Extract the [X, Y] coordinate from the center of the cell holding the provided text.  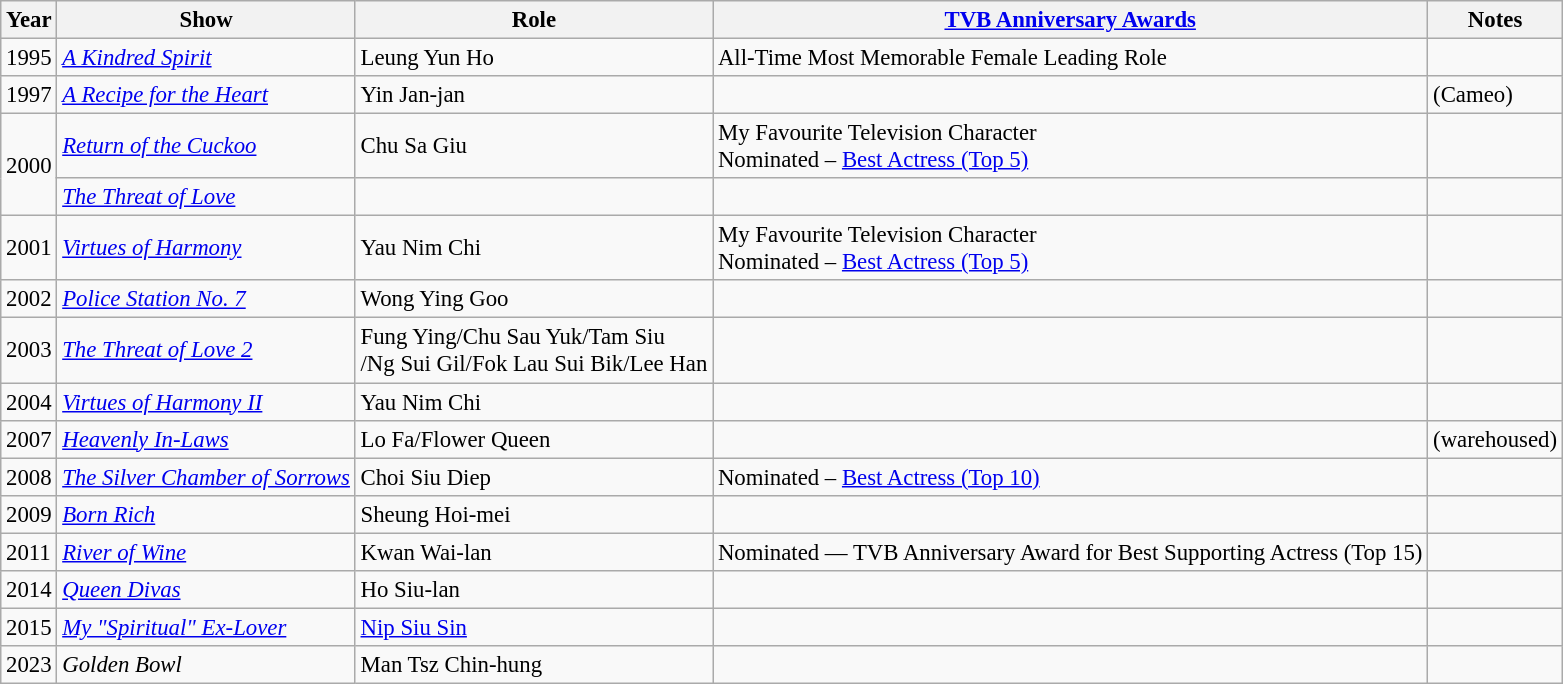
Virtues of Harmony [206, 248]
Leung Yun Ho [534, 58]
1995 [29, 58]
Choi Siu Diep [534, 477]
Nominated — TVB Anniversary Award for Best Supporting Actress (Top 15) [1070, 552]
2007 [29, 439]
2000 [29, 165]
Born Rich [206, 514]
Return of the Cuckoo [206, 146]
The Silver Chamber of Sorrows [206, 477]
2009 [29, 514]
Lo Fa/Flower Queen [534, 439]
Ho Siu-lan [534, 590]
A Recipe for the Heart [206, 95]
Sheung Hoi-mei [534, 514]
Year [29, 20]
Police Station No. 7 [206, 299]
The Threat of Love [206, 197]
A Kindred Spirit [206, 58]
The Threat of Love 2 [206, 350]
2023 [29, 665]
Queen Divas [206, 590]
Heavenly In-Laws [206, 439]
My "Spiritual" Ex-Lover [206, 627]
2011 [29, 552]
2004 [29, 402]
2014 [29, 590]
Yin Jan-jan [534, 95]
(Cameo) [1496, 95]
Chu Sa Giu [534, 146]
Man Tsz Chin-hung [534, 665]
Kwan Wai-lan [534, 552]
2015 [29, 627]
2002 [29, 299]
Fung Ying/Chu Sau Yuk/Tam Siu/Ng Sui Gil/Fok Lau Sui Bik/Lee Han [534, 350]
Nip Siu Sin [534, 627]
2008 [29, 477]
River of Wine [206, 552]
Notes [1496, 20]
Virtues of Harmony II [206, 402]
TVB Anniversary Awards [1070, 20]
Nominated – Best Actress (Top 10) [1070, 477]
Show [206, 20]
Golden Bowl [206, 665]
All-Time Most Memorable Female Leading Role [1070, 58]
2003 [29, 350]
1997 [29, 95]
Wong Ying Goo [534, 299]
Role [534, 20]
(warehoused) [1496, 439]
2001 [29, 248]
